From the cell containing the given text, extract its center point as [X, Y] coordinate. 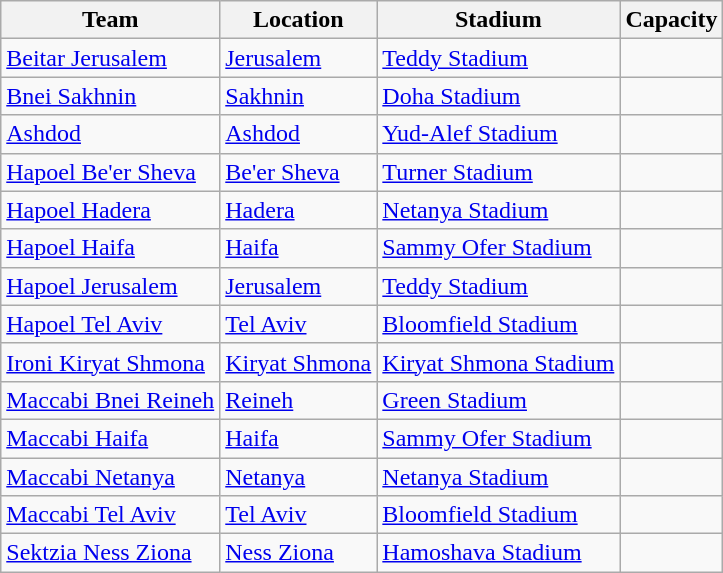
Kiryat Shmona [298, 362]
Ness Ziona [298, 553]
Maccabi Netanya [110, 477]
Team [110, 20]
Maccabi Tel Aviv [110, 515]
Capacity [672, 20]
Bnei Sakhnin [110, 96]
Be'er Sheva [298, 172]
Hapoel Be'er Sheva [110, 172]
Hapoel Tel Aviv [110, 324]
Doha Stadium [498, 96]
Hapoel Jerusalem [110, 286]
Sakhnin [298, 96]
Stadium [498, 20]
Hapoel Haifa [110, 248]
Netanya [298, 477]
Ironi Kiryat Shmona [110, 362]
Green Stadium [498, 400]
Reineh [298, 400]
Yud-Alef Stadium [498, 134]
Turner Stadium [498, 172]
Kiryat Shmona Stadium [498, 362]
Maccabi Haifa [110, 438]
Beitar Jerusalem [110, 58]
Maccabi Bnei Reineh [110, 400]
Hapoel Hadera [110, 210]
Location [298, 20]
Sektzia Ness Ziona [110, 553]
Hamoshava Stadium [498, 553]
Hadera [298, 210]
